Capture the cell that displays the provided text and extract its [X, Y] central coordinate. 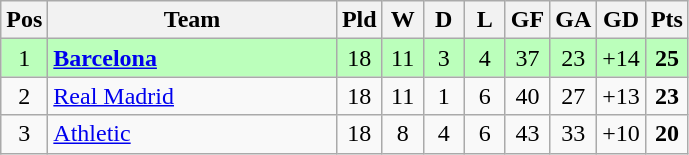
27 [574, 96]
GD [622, 20]
GA [574, 20]
L [484, 20]
25 [666, 58]
+14 [622, 58]
Pld [359, 20]
43 [527, 134]
2 [24, 96]
Team [192, 20]
+10 [622, 134]
37 [527, 58]
20 [666, 134]
Pts [666, 20]
Barcelona [192, 58]
W [402, 20]
+13 [622, 96]
Athletic [192, 134]
8 [402, 134]
D [444, 20]
33 [574, 134]
40 [527, 96]
Real Madrid [192, 96]
GF [527, 20]
Pos [24, 20]
